Find where the given text appears and provide that cell's center as [x, y] coordinate. 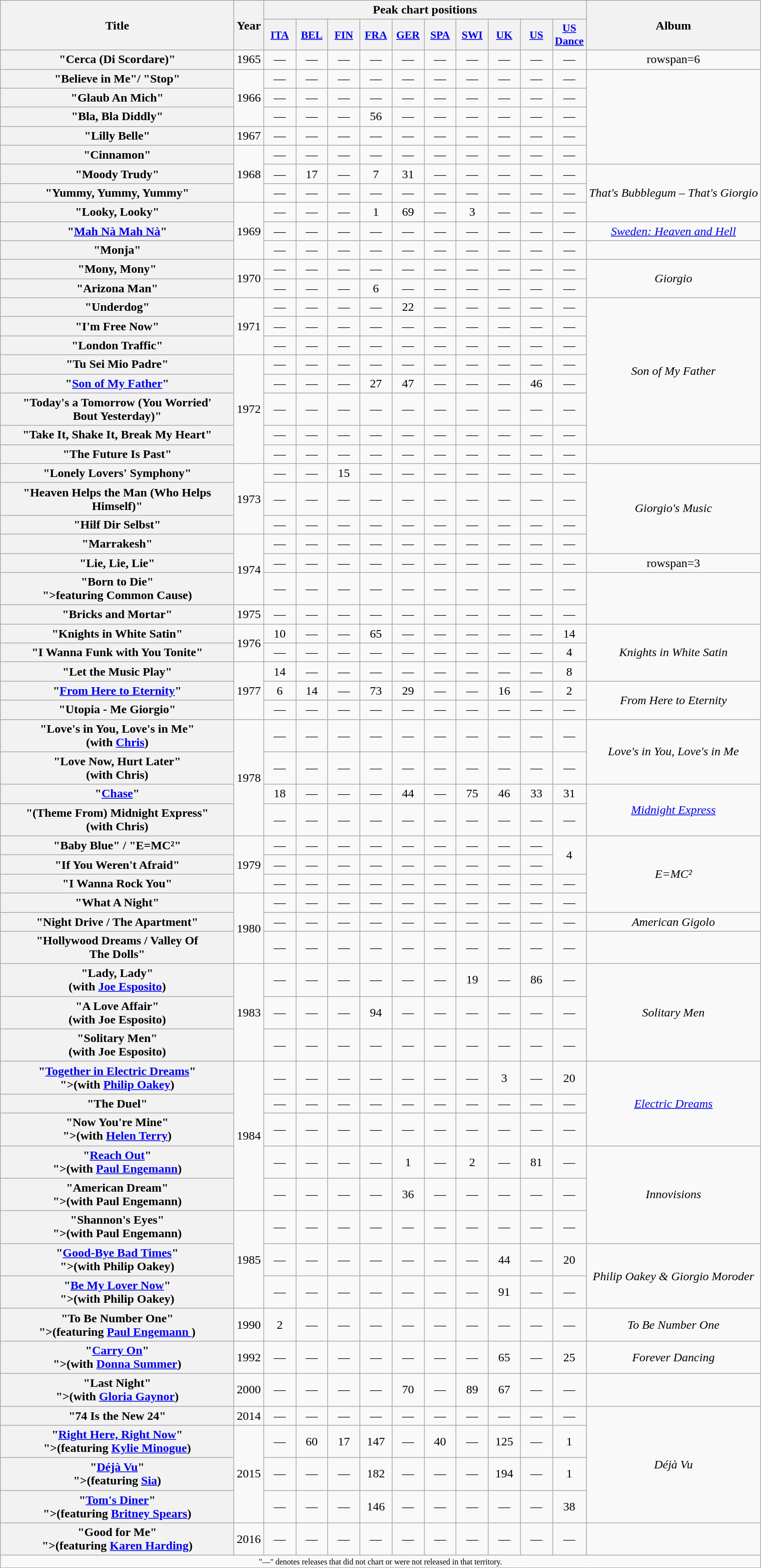
"The Future Is Past" [117, 454]
"(Theme From) Midnight Express"(with Chris) [117, 820]
1965 [249, 60]
147 [376, 1441]
1977 [249, 691]
"Love Now, Hurt Later"(with Chris) [117, 768]
1979 [249, 864]
33 [536, 794]
Innovisions [673, 1194]
Solitary Men [673, 1013]
"Born to Die"">featuring Common Cause) [117, 589]
29 [408, 691]
Electric Dreams [673, 1104]
FIN [344, 35]
"The Duel" [117, 1104]
10 [280, 634]
"Good-Bye Bad Times"">(with Philip Oakey) [117, 1259]
1973 [249, 498]
1971 [249, 326]
1966 [249, 98]
To Be Number One [673, 1324]
1985 [249, 1259]
"A Love Affair"(with Joe Esposito) [117, 1013]
1984 [249, 1136]
"I'm Free Now" [117, 326]
Knights in White Satin [673, 653]
"Monja" [117, 250]
"Today's a Tomorrow (You Worried'Bout Yesterday)" [117, 409]
67 [504, 1389]
1980 [249, 928]
That's Bubblegum – That's Giorgio [673, 193]
"Mah Nà Mah Nà" [117, 231]
"Utopia - Me Giorgio" [117, 710]
1967 [249, 136]
70 [408, 1389]
2015 [249, 1474]
"Last Night"">(with Gloria Gaynor) [117, 1389]
Giorgio [673, 279]
"Be My Lover Now"">(with Philip Oakey) [117, 1292]
"Yummy, Yummy, Yummy" [117, 193]
"—" denotes releases that did not chart or were not released in that territory. [380, 1561]
Title [117, 25]
"From Here to Eternity" [117, 691]
SWI [472, 35]
"Underdog" [117, 307]
"Arizona Man" [117, 288]
"London Traffic" [117, 345]
"Tu Sei Mio Padre" [117, 364]
146 [376, 1506]
94 [376, 1013]
"74 Is the New 24" [117, 1416]
1983 [249, 1013]
"Son of My Father" [117, 383]
75 [472, 794]
1972 [249, 409]
"Solitary Men"(with Joe Esposito) [117, 1045]
GER [408, 35]
15 [344, 473]
40 [440, 1441]
"Cerca (Di Scordare)" [117, 60]
2016 [249, 1539]
Midnight Express [673, 810]
1990 [249, 1324]
"Now You're Mine"">(with Helen Terry) [117, 1129]
91 [504, 1292]
"Hilf Dir Selbst" [117, 525]
Giorgio's Music [673, 508]
1974 [249, 570]
Peak chart positions [425, 10]
SPA [440, 35]
"Déjà Vu"">(featuring Sia) [117, 1474]
1992 [249, 1357]
"I Wanna Rock You" [117, 883]
"Good for Me"">(featuring Karen Harding) [117, 1539]
"Bricks and Mortar" [117, 615]
47 [408, 383]
"Tom's Diner"">(featuring Britney Spears) [117, 1506]
81 [536, 1162]
125 [504, 1441]
1976 [249, 643]
27 [376, 383]
"Love's in You, Love's in Me"(with Chris) [117, 736]
8 [569, 672]
"Glaub An Mich" [117, 98]
ITA [280, 35]
"Night Drive / The Apartment" [117, 921]
69 [408, 212]
rowspan=3 [673, 563]
"If You Weren't Afraid" [117, 864]
"Lie, Lie, Lie" [117, 563]
1978 [249, 778]
"Chase" [117, 794]
"Together in Electric Dreams"">(with Philip Oakey) [117, 1078]
22 [408, 307]
7 [376, 174]
16 [504, 691]
1970 [249, 279]
"Let the Music Play" [117, 672]
38 [569, 1506]
E=MC² [673, 874]
1969 [249, 231]
1968 [249, 174]
25 [569, 1357]
"Moody Trudy" [117, 174]
89 [472, 1389]
"American Dream"">(with Paul Engemann) [117, 1194]
Year [249, 25]
"Carry On"">(with Donna Summer) [117, 1357]
"To Be Number One"">(featuring Paul Engemann ) [117, 1324]
"Looky, Looky" [117, 212]
"Lonely Lovers' Symphony" [117, 473]
194 [504, 1474]
60 [312, 1441]
From Here to Eternity [673, 700]
"Take It, Shake It, Break My Heart" [117, 435]
36 [408, 1194]
18 [280, 794]
86 [536, 980]
"Believe in Me"/ "Stop" [117, 79]
FRA [376, 35]
US [536, 35]
"Right Here, Right Now"">(featuring Kylie Minogue) [117, 1441]
182 [376, 1474]
USDance [569, 35]
19 [472, 980]
BEL [312, 35]
American Gigolo [673, 921]
"Cinnamon" [117, 155]
"Knights in White Satin" [117, 634]
"Mony, Mony" [117, 269]
"Reach Out"">(with Paul Engemann) [117, 1162]
Sweden: Heaven and Hell [673, 231]
Déjà Vu [673, 1464]
"Shannon's Eyes"">(with Paul Engemann) [117, 1227]
"Lady, Lady"(with Joe Esposito) [117, 980]
UK [504, 35]
rowspan=6 [673, 60]
Son of My Father [673, 371]
"Marrakesh" [117, 544]
"Bla, Bla Diddly" [117, 117]
2014 [249, 1416]
73 [376, 691]
"I Wanna Funk with You Tonite" [117, 653]
2000 [249, 1389]
1975 [249, 615]
Album [673, 25]
Forever Dancing [673, 1357]
"What A Night" [117, 902]
"Hollywood Dreams / Valley OfThe Dolls" [117, 948]
56 [376, 117]
"Baby Blue" / "E=MC²" [117, 845]
"Heaven Helps the Man (Who HelpsHimself)" [117, 498]
Philip Oakey & Giorgio Moroder [673, 1276]
Love's in You, Love's in Me [673, 752]
"Lilly Belle" [117, 136]
